For the text-containing cell, return its midpoint in (x, y) coordinate format. 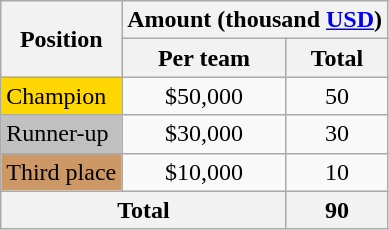
Runner-up (62, 134)
Position (62, 39)
90 (336, 210)
$30,000 (204, 134)
Champion (62, 96)
$10,000 (204, 172)
30 (336, 134)
$50,000 (204, 96)
Amount (thousand USD) (255, 20)
Per team (204, 58)
10 (336, 172)
Third place (62, 172)
50 (336, 96)
